Identify which cell holds the provided text, then report its [x, y] central coordinate. 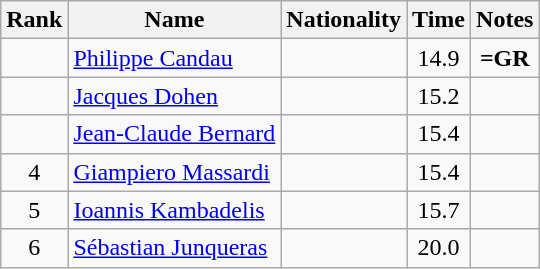
Name [174, 20]
Time [439, 20]
Jean-Claude Bernard [174, 134]
Nationality [344, 20]
6 [34, 248]
Sébastian Junqueras [174, 248]
15.2 [439, 96]
Giampiero Massardi [174, 172]
15.7 [439, 210]
Notes [505, 20]
20.0 [439, 248]
Philippe Candau [174, 58]
Ioannis Kambadelis [174, 210]
Rank [34, 20]
14.9 [439, 58]
=GR [505, 58]
4 [34, 172]
5 [34, 210]
Jacques Dohen [174, 96]
